Pinpoint the cell where the given text exists, returning its [X, Y] midpoint coordinate. 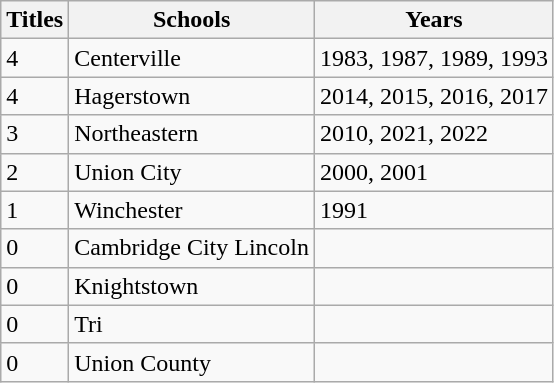
1 [35, 210]
1983, 1987, 1989, 1993 [434, 58]
Tri [192, 324]
Knightstown [192, 286]
1991 [434, 210]
2 [35, 172]
Cambridge City Lincoln [192, 248]
Titles [35, 20]
2010, 2021, 2022 [434, 134]
Centerville [192, 58]
Years [434, 20]
3 [35, 134]
Union City [192, 172]
2014, 2015, 2016, 2017 [434, 96]
Hagerstown [192, 96]
2000, 2001 [434, 172]
Northeastern [192, 134]
Union County [192, 362]
Schools [192, 20]
Winchester [192, 210]
